Determine the (X, Y) coordinate at the center of the cell enclosing the given text.  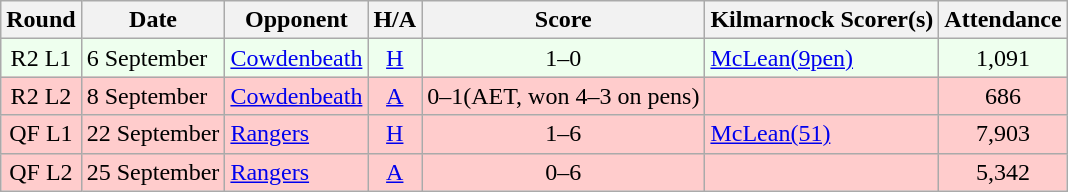
R2 L2 (41, 96)
22 September (153, 134)
Attendance (1003, 20)
1,091 (1003, 58)
Round (41, 20)
0–1(AET, won 4–3 on pens) (564, 96)
7,903 (1003, 134)
Kilmarnock Scorer(s) (822, 20)
Opponent (296, 20)
H/A (395, 20)
Score (564, 20)
QF L2 (41, 172)
1–6 (564, 134)
R2 L1 (41, 58)
686 (1003, 96)
McLean(9pen) (822, 58)
McLean(51) (822, 134)
6 September (153, 58)
Date (153, 20)
QF L1 (41, 134)
8 September (153, 96)
0–6 (564, 172)
25 September (153, 172)
1–0 (564, 58)
5,342 (1003, 172)
